Output the [x, y] coordinate of the center of the cell containing the given text.  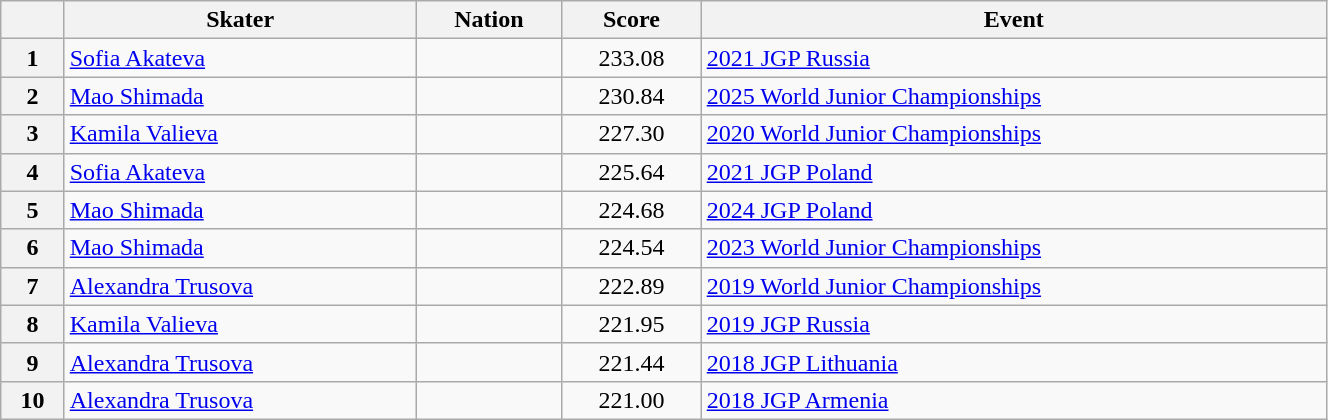
221.00 [632, 400]
233.08 [632, 58]
221.44 [632, 362]
230.84 [632, 96]
221.95 [632, 324]
9 [32, 362]
2019 World Junior Championships [1014, 286]
224.54 [632, 248]
5 [32, 210]
222.89 [632, 286]
Nation [489, 20]
8 [32, 324]
2023 World Junior Championships [1014, 248]
3 [32, 134]
2018 JGP Lithuania [1014, 362]
2020 World Junior Championships [1014, 134]
Skater [240, 20]
2025 World Junior Championships [1014, 96]
Score [632, 20]
10 [32, 400]
2021 JGP Poland [1014, 172]
225.64 [632, 172]
4 [32, 172]
7 [32, 286]
6 [32, 248]
2024 JGP Poland [1014, 210]
2 [32, 96]
1 [32, 58]
2021 JGP Russia [1014, 58]
Event [1014, 20]
224.68 [632, 210]
2019 JGP Russia [1014, 324]
2018 JGP Armenia [1014, 400]
227.30 [632, 134]
